Return [X, Y] of the center of cell containing provided text 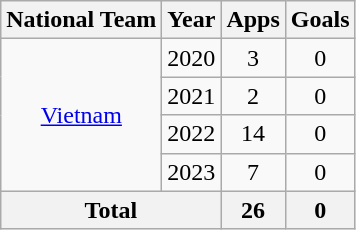
7 [253, 172]
Vietnam [82, 115]
3 [253, 58]
2022 [192, 134]
Total [111, 210]
14 [253, 134]
26 [253, 210]
2021 [192, 96]
2 [253, 96]
Year [192, 20]
Goals [320, 20]
National Team [82, 20]
2020 [192, 58]
2023 [192, 172]
Apps [253, 20]
